Extract the [X, Y] coordinate from the center of the cell holding the provided text.  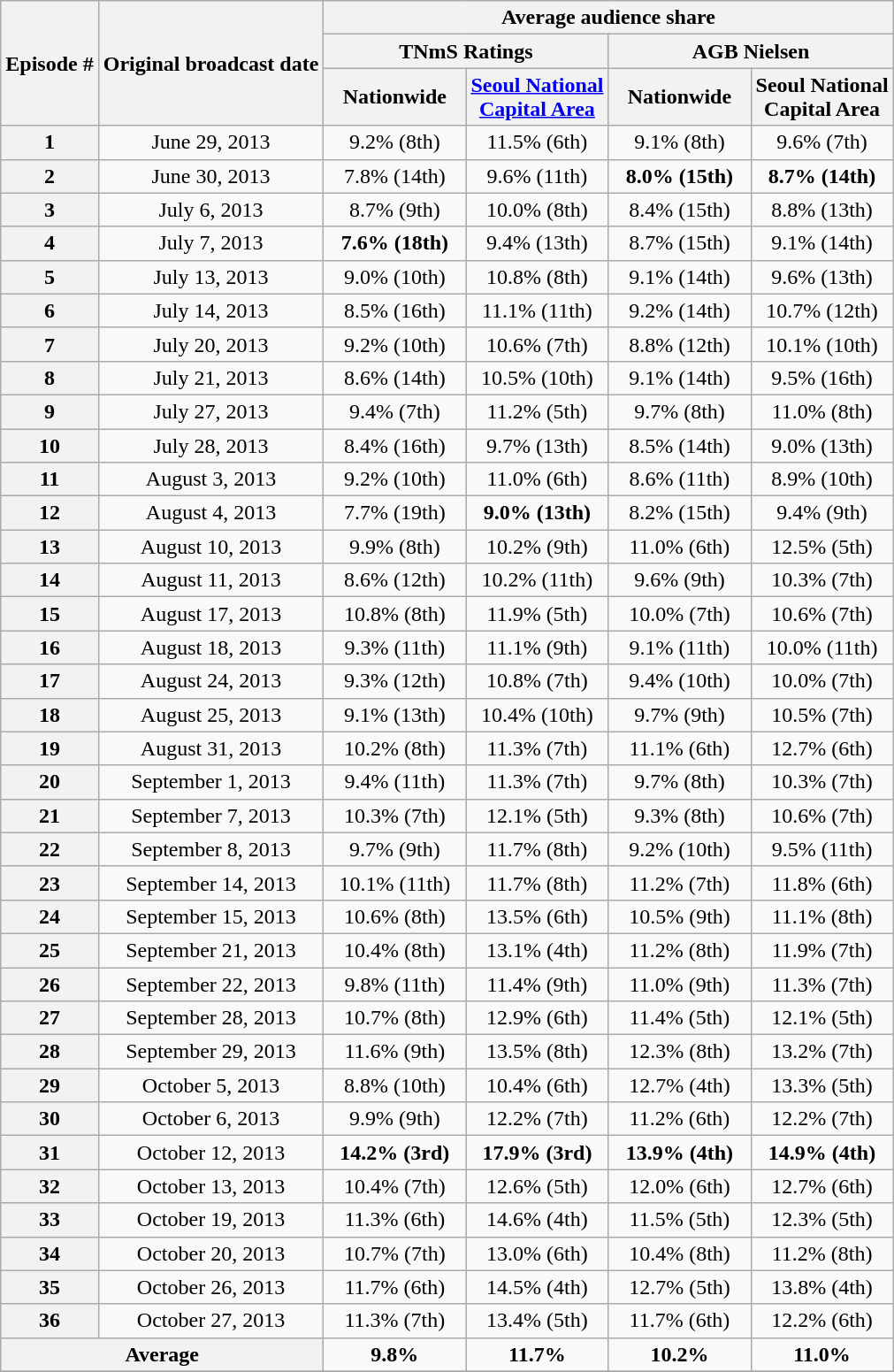
9.6% (11th) [538, 176]
12.0% (6th) [679, 1186]
9.8% (11th) [394, 985]
9.3% (12th) [394, 681]
13.5% (6th) [538, 916]
11.4% (5th) [679, 1018]
July 27, 2013 [210, 411]
12.6% (5th) [538, 1186]
Original broadcast date [210, 64]
September 15, 2013 [210, 916]
September 8, 2013 [210, 849]
10.0% (11th) [822, 648]
5 [50, 277]
9.4% (9th) [822, 513]
9.0% (10th) [394, 277]
13.2% (7th) [822, 1052]
14.9% (4th) [822, 1153]
July 28, 2013 [210, 445]
18 [50, 715]
13.1% (4th) [538, 950]
11.1% (6th) [679, 748]
11.2% (6th) [679, 1119]
9.5% (16th) [822, 378]
October 5, 2013 [210, 1085]
13.9% (4th) [679, 1153]
9.4% (11th) [394, 782]
11.3% (6th) [394, 1220]
12 [50, 513]
12.5% (5th) [822, 547]
14.5% (4th) [538, 1287]
8.7% (15th) [679, 243]
September 7, 2013 [210, 816]
September 22, 2013 [210, 985]
34 [50, 1253]
9.4% (13th) [538, 243]
September 14, 2013 [210, 883]
27 [50, 1018]
10 [50, 445]
Average [163, 1354]
9.7% (13th) [538, 445]
26 [50, 985]
17.9% (3rd) [538, 1153]
9.1% (11th) [679, 648]
October 27, 2013 [210, 1321]
August 25, 2013 [210, 715]
8.0% (15th) [679, 176]
July 21, 2013 [210, 378]
11.1% (8th) [822, 916]
10.0% (8th) [538, 210]
11.0% (9th) [679, 985]
9.2% (8th) [394, 142]
8.9% (10th) [822, 479]
October 13, 2013 [210, 1186]
10.5% (9th) [679, 916]
10.2% [679, 1354]
9.5% (11th) [822, 849]
21 [50, 816]
10.5% (7th) [822, 715]
9 [50, 411]
10.2% (9th) [538, 547]
TNmS Ratings [466, 51]
11.0% (8th) [822, 411]
July 6, 2013 [210, 210]
13.4% (5th) [538, 1321]
13.0% (6th) [538, 1253]
10.2% (11th) [538, 580]
August 18, 2013 [210, 648]
9.1% (13th) [394, 715]
11.0% [822, 1354]
15 [50, 614]
Episode # [50, 64]
35 [50, 1287]
10.5% (10th) [538, 378]
8.8% (12th) [679, 344]
11.6% (9th) [394, 1052]
36 [50, 1321]
4 [50, 243]
11.1% (11th) [538, 310]
8.8% (10th) [394, 1085]
October 12, 2013 [210, 1153]
29 [50, 1085]
October 20, 2013 [210, 1253]
September 21, 2013 [210, 950]
30 [50, 1119]
AGB Nielsen [751, 51]
23 [50, 883]
12.3% (5th) [822, 1220]
Average audience share [608, 18]
8.2% (15th) [679, 513]
October 19, 2013 [210, 1220]
6 [50, 310]
July 13, 2013 [210, 277]
19 [50, 748]
1 [50, 142]
July 7, 2013 [210, 243]
13.8% (4th) [822, 1287]
11.9% (5th) [538, 614]
11.5% (5th) [679, 1220]
12.7% (4th) [679, 1085]
12.3% (8th) [679, 1052]
9.1% (8th) [679, 142]
11.7% [538, 1354]
33 [50, 1220]
24 [50, 916]
3 [50, 210]
June 30, 2013 [210, 176]
7.7% (19th) [394, 513]
8.6% (12th) [394, 580]
2 [50, 176]
13 [50, 547]
September 28, 2013 [210, 1018]
9.8% [394, 1354]
7 [50, 344]
10.6% (8th) [394, 916]
9.6% (7th) [822, 142]
14 [50, 580]
8.7% (9th) [394, 210]
June 29, 2013 [210, 142]
8.8% (13th) [822, 210]
12.2% (6th) [822, 1321]
9.6% (13th) [822, 277]
9.4% (7th) [394, 411]
28 [50, 1052]
10.2% (8th) [394, 748]
12.9% (6th) [538, 1018]
August 10, 2013 [210, 547]
August 3, 2013 [210, 479]
11.2% (5th) [538, 411]
8.4% (15th) [679, 210]
10.4% (6th) [538, 1085]
8.6% (11th) [679, 479]
11.2% (7th) [679, 883]
7.8% (14th) [394, 176]
32 [50, 1186]
8.4% (16th) [394, 445]
September 29, 2013 [210, 1052]
9.9% (8th) [394, 547]
11.1% (9th) [538, 648]
31 [50, 1153]
14.6% (4th) [538, 1220]
9.9% (9th) [394, 1119]
7.6% (18th) [394, 243]
10.7% (12th) [822, 310]
10.4% (10th) [538, 715]
10.1% (10th) [822, 344]
July 20, 2013 [210, 344]
October 26, 2013 [210, 1287]
10.7% (8th) [394, 1018]
9.3% (8th) [679, 816]
11.5% (6th) [538, 142]
16 [50, 648]
10.7% (7th) [394, 1253]
12.7% (5th) [679, 1287]
9.6% (9th) [679, 580]
10.8% (7th) [538, 681]
10.1% (11th) [394, 883]
July 14, 2013 [210, 310]
11 [50, 479]
8 [50, 378]
August 24, 2013 [210, 681]
August 11, 2013 [210, 580]
11.8% (6th) [822, 883]
11.9% (7th) [822, 950]
8.5% (16th) [394, 310]
October 6, 2013 [210, 1119]
September 1, 2013 [210, 782]
9.4% (10th) [679, 681]
August 31, 2013 [210, 748]
9.2% (14th) [679, 310]
20 [50, 782]
8.7% (14th) [822, 176]
August 4, 2013 [210, 513]
17 [50, 681]
8.5% (14th) [679, 445]
9.3% (11th) [394, 648]
25 [50, 950]
14.2% (3rd) [394, 1153]
10.4% (7th) [394, 1186]
August 17, 2013 [210, 614]
13.5% (8th) [538, 1052]
13.3% (5th) [822, 1085]
8.6% (14th) [394, 378]
22 [50, 849]
11.4% (9th) [538, 985]
